Return [x, y] of the center of cell containing provided text 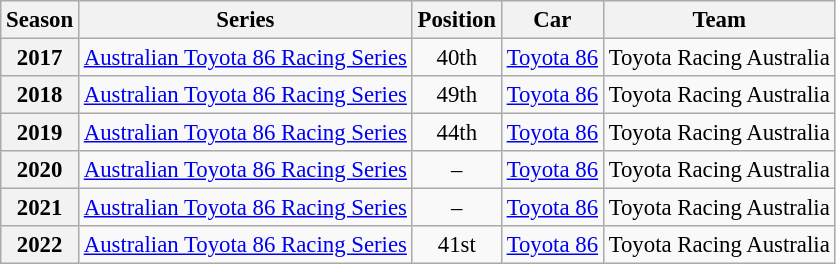
40th [456, 58]
41st [456, 245]
2020 [40, 170]
Season [40, 20]
44th [456, 133]
2018 [40, 95]
2021 [40, 208]
Series [245, 20]
2022 [40, 245]
2017 [40, 58]
49th [456, 95]
Position [456, 20]
Team [719, 20]
2019 [40, 133]
Car [552, 20]
